Scan for the cell matching the given text and deliver its [X, Y] coordinate at center. 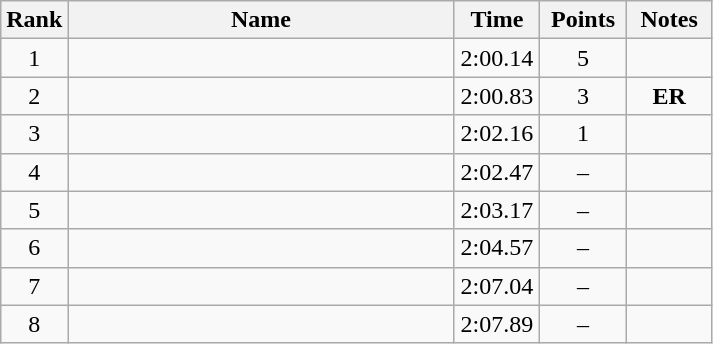
Time [497, 20]
ER [669, 96]
2 [34, 96]
4 [34, 172]
2:03.17 [497, 210]
2:02.47 [497, 172]
Points [583, 20]
8 [34, 324]
Name [261, 20]
2:02.16 [497, 134]
2:07.89 [497, 324]
Notes [669, 20]
6 [34, 248]
2:00.14 [497, 58]
Rank [34, 20]
7 [34, 286]
2:00.83 [497, 96]
2:04.57 [497, 248]
2:07.04 [497, 286]
